For the text-containing cell, return its midpoint in [x, y] coordinate format. 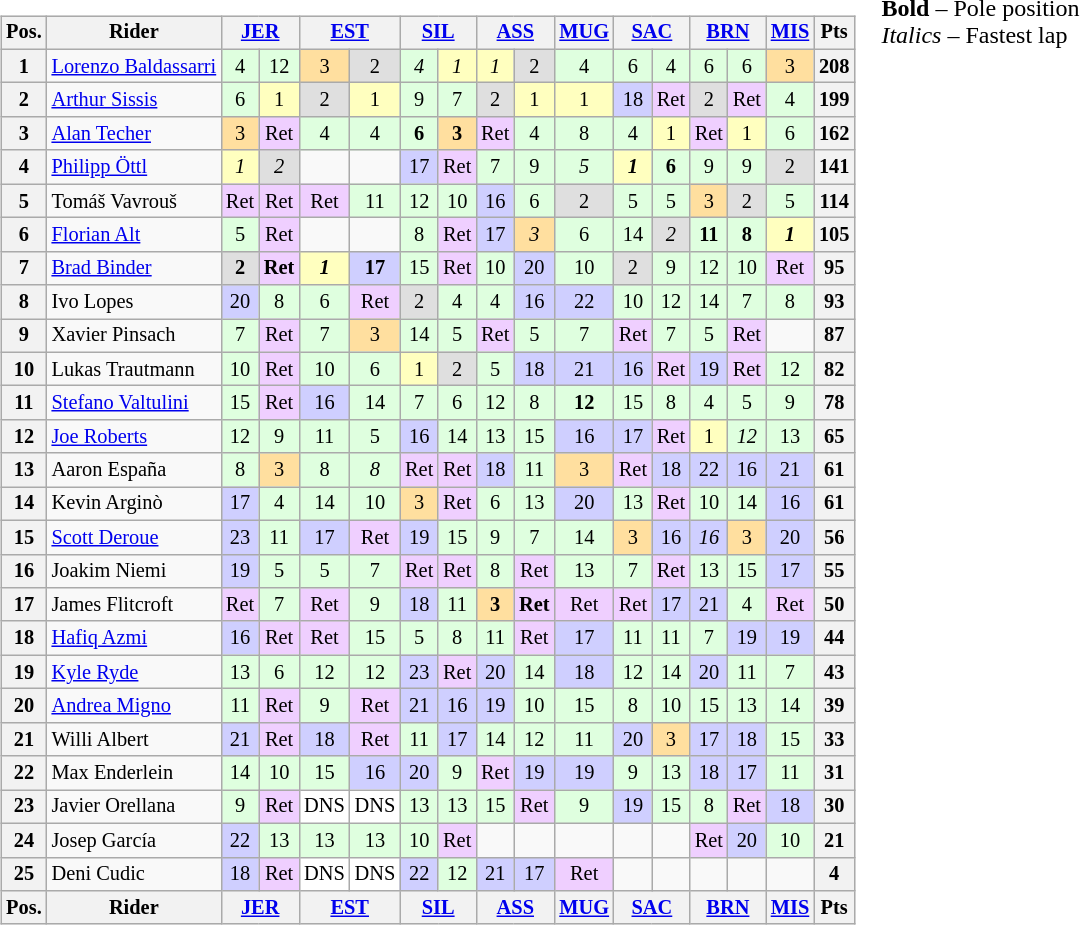
Arthur Sissis [134, 100]
Lukas Trautmann [134, 369]
162 [834, 134]
Josep García [134, 840]
Joe Roberts [134, 437]
Lorenzo Baldassarri [134, 66]
Alan Techer [134, 134]
Florian Alt [134, 235]
78 [834, 403]
114 [834, 201]
Xavier Pinsach [134, 336]
Willi Albert [134, 739]
Brad Binder [134, 268]
208 [834, 66]
Deni Cudic [134, 874]
Kyle Ryde [134, 672]
93 [834, 302]
56 [834, 537]
Javier Orellana [134, 807]
82 [834, 369]
Hafiq Azmi [134, 638]
Aaron España [134, 470]
25 [24, 874]
65 [834, 437]
Joakim Niemi [134, 571]
44 [834, 638]
141 [834, 167]
95 [834, 268]
39 [834, 706]
Tomáš Vavrouš [134, 201]
James Flitcroft [134, 605]
Ivo Lopes [134, 302]
24 [24, 840]
43 [834, 672]
55 [834, 571]
87 [834, 336]
Kevin Arginò [134, 504]
31 [834, 773]
Philipp Öttl [134, 167]
Max Enderlein [134, 773]
50 [834, 605]
33 [834, 739]
30 [834, 807]
199 [834, 100]
Scott Deroue [134, 537]
105 [834, 235]
Andrea Migno [134, 706]
Stefano Valtulini [134, 403]
